Return [x, y] of the center of cell containing provided text 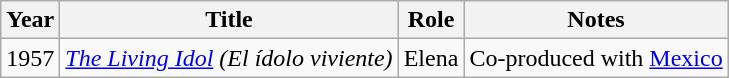
1957 [30, 58]
Title [229, 20]
Elena [431, 58]
Notes [596, 20]
Co-produced with Mexico [596, 58]
Role [431, 20]
The Living Idol (El ídolo viviente) [229, 58]
Year [30, 20]
